Return (x, y) of the center of cell containing provided text 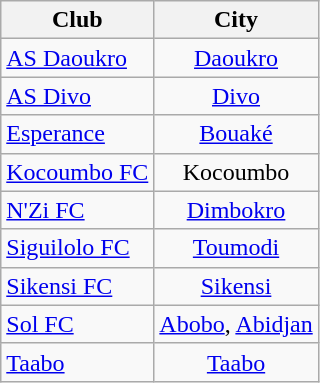
Kocoumbo (236, 172)
Sol FC (78, 324)
Toumodi (236, 248)
Bouaké (236, 134)
N'Zi FC (78, 210)
Sikensi (236, 286)
AS Daoukro (78, 58)
Abobo, Abidjan (236, 324)
Daoukro (236, 58)
City (236, 20)
Kocoumbo FC (78, 172)
AS Divo (78, 96)
Sikensi FC (78, 286)
Esperance (78, 134)
Dimbokro (236, 210)
Divo (236, 96)
Siguilolo FC (78, 248)
Club (78, 20)
